Find where the given text appears and provide that cell's center as [x, y] coordinate. 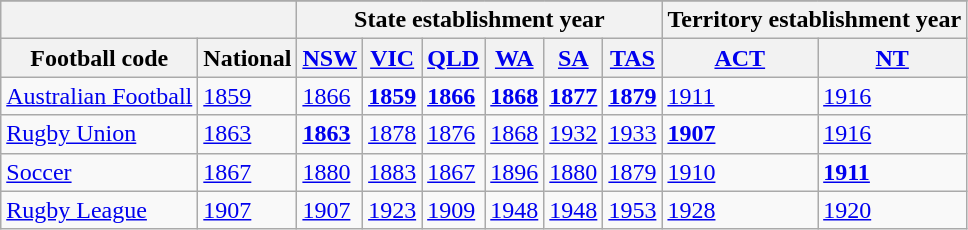
1920 [892, 210]
1896 [514, 172]
VIC [392, 58]
Australian Football [100, 96]
ACT [740, 58]
1910 [740, 172]
TAS [632, 58]
State establishment year [480, 20]
Rugby League [100, 210]
Football code [100, 58]
Rugby Union [100, 134]
Territory establishment year [814, 20]
1953 [632, 210]
1933 [632, 134]
QLD [454, 58]
1877 [574, 96]
NT [892, 58]
SA [574, 58]
1923 [392, 210]
1878 [392, 134]
1909 [454, 210]
1883 [392, 172]
National [248, 58]
NSW [330, 58]
WA [514, 58]
Soccer [100, 172]
1932 [574, 134]
1876 [454, 134]
1928 [740, 210]
